Identify which cell holds the provided text, then report its (X, Y) central coordinate. 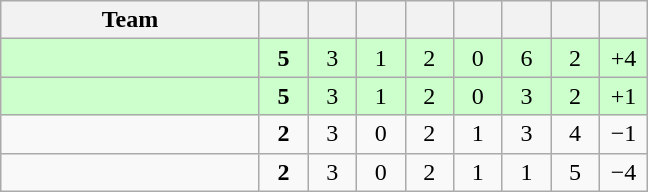
+1 (624, 96)
−1 (624, 134)
−4 (624, 172)
4 (576, 134)
Team (130, 20)
+4 (624, 58)
6 (526, 58)
